Locate the cell with the specified text and output its [x, y] center coordinate. 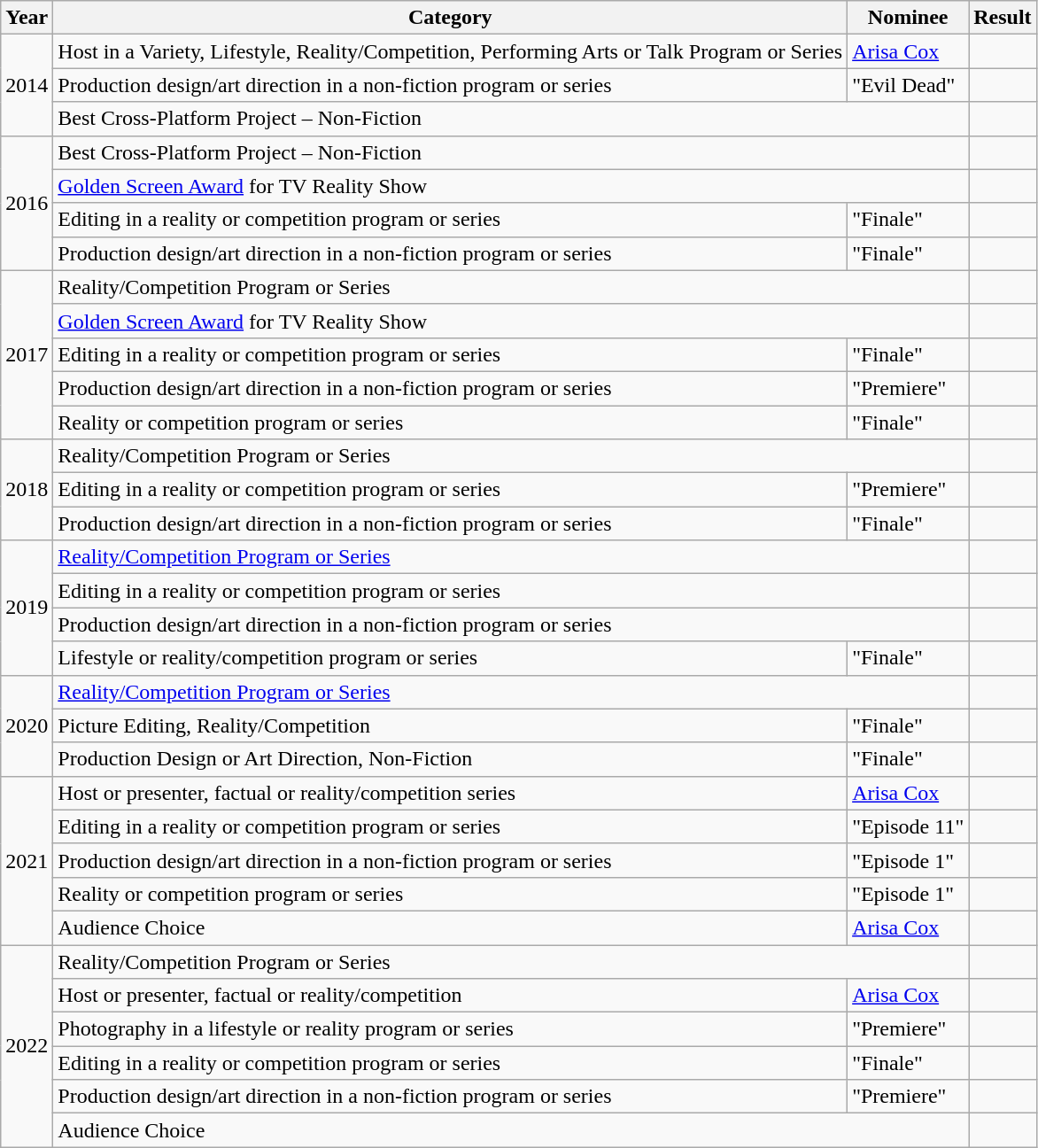
2020 [27, 725]
Year [27, 18]
2016 [27, 203]
Production Design or Art Direction, Non-Fiction [450, 759]
Result [1003, 18]
Host in a Variety, Lifestyle, Reality/Competition, Performing Arts or Talk Program or Series [450, 51]
2022 [27, 1045]
Nominee [909, 18]
Host or presenter, factual or reality/competition series [450, 793]
Category [450, 18]
Host or presenter, factual or reality/competition [450, 996]
"Episode 11" [909, 826]
2014 [27, 85]
Picture Editing, Reality/Competition [450, 725]
2021 [27, 860]
2019 [27, 608]
Lifestyle or reality/competition program or series [450, 658]
"Evil Dead" [909, 85]
Photography in a lifestyle or reality program or series [450, 1029]
2017 [27, 354]
2018 [27, 490]
